Capture the cell that displays the provided text and extract its [X, Y] central coordinate. 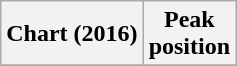
Chart (2016) [72, 34]
Peakposition [189, 34]
